Identify which cell holds the provided text, then report its (X, Y) central coordinate. 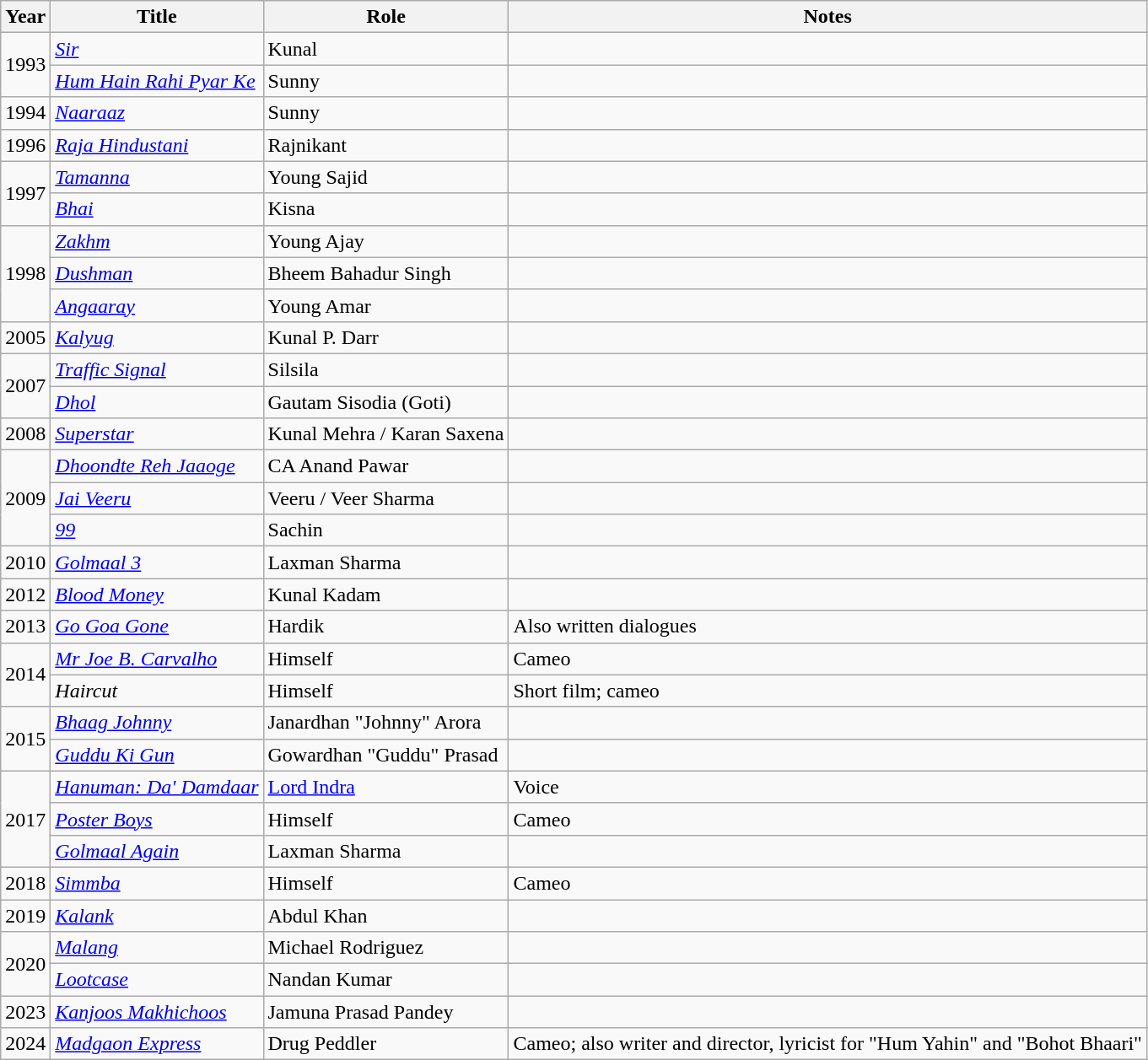
Also written dialogues (827, 627)
Go Goa Gone (157, 627)
Young Amar (386, 305)
1997 (25, 193)
Golmaal Again (157, 851)
Nandan Kumar (386, 980)
Superstar (157, 434)
Michael Rodriguez (386, 948)
Bheem Bahadur Singh (386, 273)
Naaraaz (157, 113)
Dhoondte Reh Jaaoge (157, 466)
Hanuman: Da' Damdaar (157, 787)
Kisna (386, 209)
Lootcase (157, 980)
2012 (25, 595)
2020 (25, 964)
1996 (25, 145)
Role (386, 17)
Mr Joe B. Carvalho (157, 659)
2023 (25, 1012)
2024 (25, 1044)
Zakhm (157, 241)
Kalank (157, 915)
2018 (25, 883)
Haircut (157, 691)
Raja Hindustani (157, 145)
Kalyug (157, 337)
1998 (25, 273)
Tamanna (157, 177)
Young Sajid (386, 177)
2007 (25, 385)
1993 (25, 65)
Veeru / Veer Sharma (386, 498)
Young Ajay (386, 241)
Jamuna Prasad Pandey (386, 1012)
2013 (25, 627)
Notes (827, 17)
Gowardhan "Guddu" Prasad (386, 755)
Kunal P. Darr (386, 337)
Abdul Khan (386, 915)
Dhol (157, 402)
Simmba (157, 883)
Hardik (386, 627)
Madgaon Express (157, 1044)
Kunal (386, 49)
CA Anand Pawar (386, 466)
Voice (827, 787)
Dushman (157, 273)
Traffic Signal (157, 369)
Janardhan "Johnny" Arora (386, 723)
Drug Peddler (386, 1044)
2017 (25, 819)
Kunal Kadam (386, 595)
2008 (25, 434)
Angaaray (157, 305)
Kunal Mehra / Karan Saxena (386, 434)
Gautam Sisodia (Goti) (386, 402)
Silsila (386, 369)
Sachin (386, 530)
Blood Money (157, 595)
Cameo; also writer and director, lyricist for "Hum Yahin" and "Bohot Bhaari" (827, 1044)
99 (157, 530)
2009 (25, 498)
Jai Veeru (157, 498)
2019 (25, 915)
1994 (25, 113)
Guddu Ki Gun (157, 755)
Hum Hain Rahi Pyar Ke (157, 81)
Kanjoos Makhichoos (157, 1012)
2014 (25, 675)
Bhai (157, 209)
Malang (157, 948)
Rajnikant (386, 145)
Sir (157, 49)
2005 (25, 337)
Lord Indra (386, 787)
Short film; cameo (827, 691)
2015 (25, 739)
Golmaal 3 (157, 562)
Title (157, 17)
Poster Boys (157, 819)
Year (25, 17)
2010 (25, 562)
Bhaag Johnny (157, 723)
